From the cell containing the given text, extract its center point as (X, Y) coordinate. 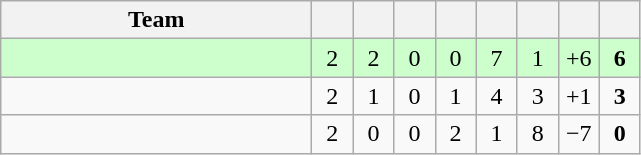
+1 (578, 96)
7 (496, 58)
6 (620, 58)
−7 (578, 134)
8 (538, 134)
+6 (578, 58)
Team (156, 20)
4 (496, 96)
